Output the [x, y] coordinate of the center of the cell containing the given text.  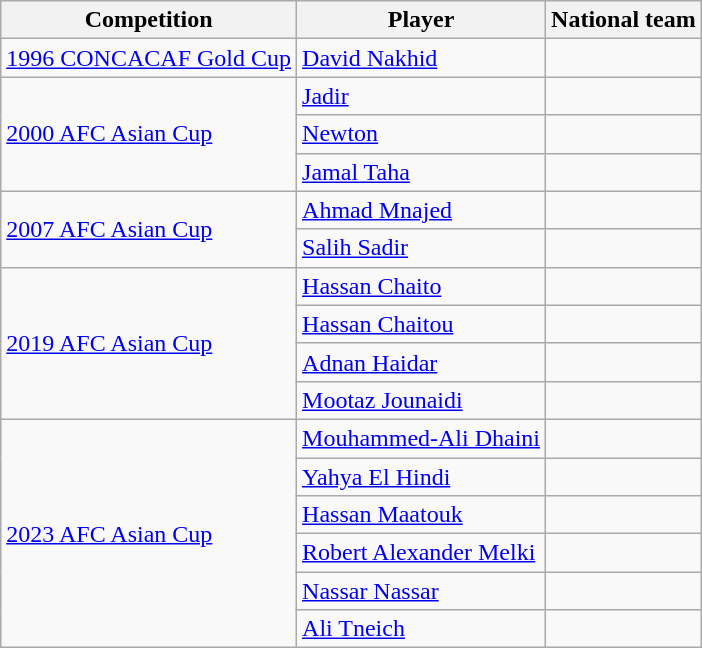
Ali Tneich [422, 629]
2007 AFC Asian Cup [149, 229]
1996 CONCACAF Gold Cup [149, 58]
Yahya El Hindi [422, 477]
2023 AFC Asian Cup [149, 533]
David Nakhid [422, 58]
Salih Sadir [422, 248]
Adnan Haidar [422, 362]
2019 AFC Asian Cup [149, 343]
Jamal Taha [422, 172]
Hassan Chaitou [422, 324]
National team [624, 20]
Newton [422, 134]
Ahmad Mnajed [422, 210]
Competition [149, 20]
Hassan Maatouk [422, 515]
Hassan Chaito [422, 286]
Player [422, 20]
Nassar Nassar [422, 591]
Mouhammed-Ali Dhaini [422, 438]
Robert Alexander Melki [422, 553]
Jadir [422, 96]
Mootaz Jounaidi [422, 400]
2000 AFC Asian Cup [149, 134]
